Identify which cell holds the provided text, then report its [x, y] central coordinate. 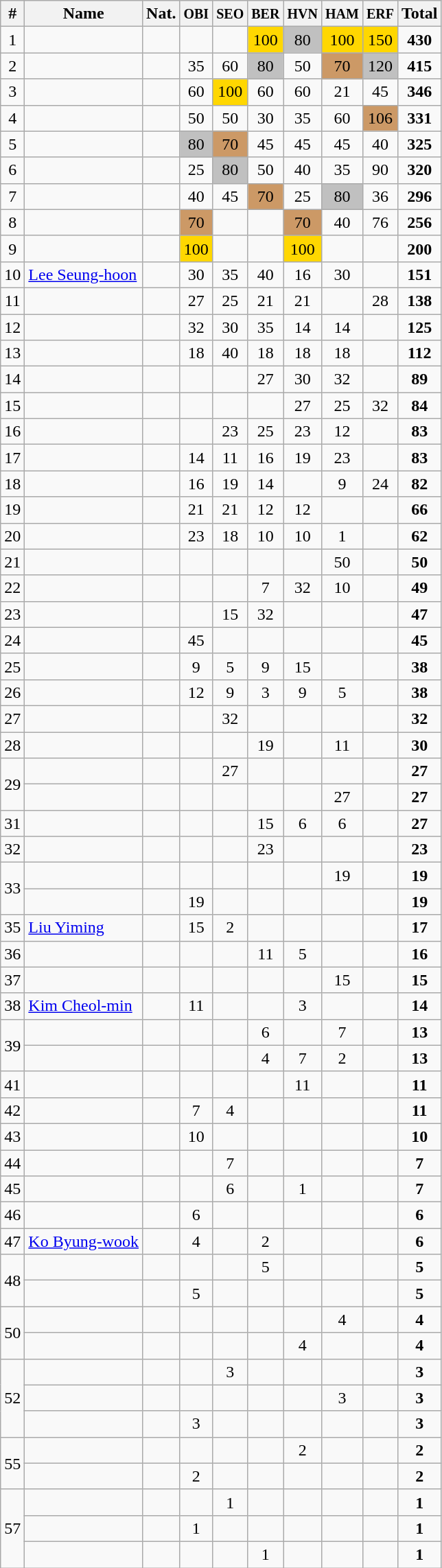
41 [12, 1084]
Ko Byung-wook [84, 1241]
66 [419, 510]
84 [419, 406]
44 [12, 1163]
37 [12, 980]
138 [419, 301]
55 [12, 1463]
8 [12, 222]
112 [419, 353]
151 [419, 274]
89 [419, 379]
296 [419, 196]
48 [12, 1280]
OBI [196, 14]
42 [12, 1110]
256 [419, 222]
Kim Cheol-min [84, 1006]
# [12, 14]
26 [12, 692]
57 [12, 1528]
ERF [380, 14]
331 [419, 118]
29 [12, 784]
320 [419, 170]
39 [12, 1045]
346 [419, 92]
SEO [231, 14]
Liu Yiming [84, 928]
46 [12, 1215]
22 [12, 588]
33 [12, 889]
Total [419, 14]
Name [84, 14]
106 [380, 118]
49 [419, 588]
120 [380, 66]
43 [12, 1136]
HAM [342, 14]
415 [419, 66]
430 [419, 40]
325 [419, 144]
Lee Seung-hoon [84, 274]
62 [419, 536]
76 [380, 222]
31 [12, 823]
125 [419, 327]
200 [419, 248]
HVN [303, 14]
20 [12, 536]
82 [419, 484]
Nat. [161, 14]
52 [12, 1398]
BER [266, 14]
150 [380, 40]
90 [380, 170]
